Search for the cell housing the specified text and yield its [x, y] center coordinate. 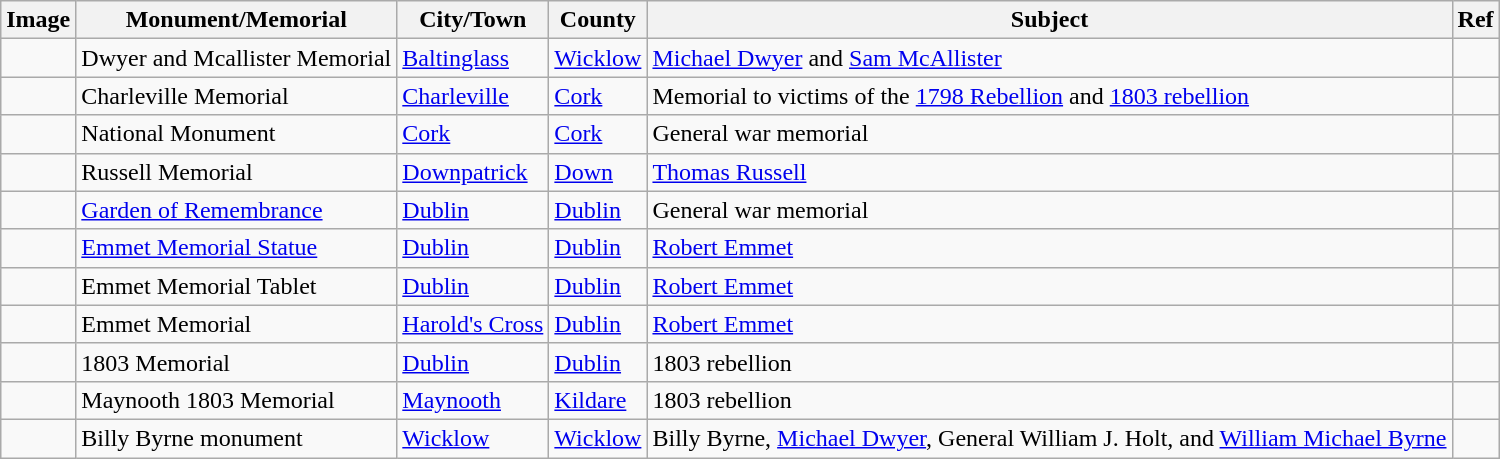
Garden of Remembrance [236, 210]
Subject [1050, 20]
Ref [1476, 20]
Image [38, 20]
Emmet Memorial Tablet [236, 286]
Memorial to victims of the 1798 Rebellion and 1803 rebellion [1050, 96]
Charleville [473, 96]
Monument/Memorial [236, 20]
Emmet Memorial [236, 324]
City/Town [473, 20]
Down [598, 172]
1803 Memorial [236, 362]
National Monument [236, 134]
Baltinglass [473, 58]
Michael Dwyer and Sam McAllister [1050, 58]
Thomas Russell [1050, 172]
Billy Byrne, Michael Dwyer, General William J. Holt, and William Michael Byrne [1050, 438]
Charleville Memorial [236, 96]
Dwyer and Mcallister Memorial [236, 58]
Maynooth 1803 Memorial [236, 400]
Emmet Memorial Statue [236, 248]
Billy Byrne monument [236, 438]
Kildare [598, 400]
Harold's Cross [473, 324]
County [598, 20]
Maynooth [473, 400]
Downpatrick [473, 172]
Russell Memorial [236, 172]
